Provide the [x, y] coordinate of the cell's center where the given text is located.  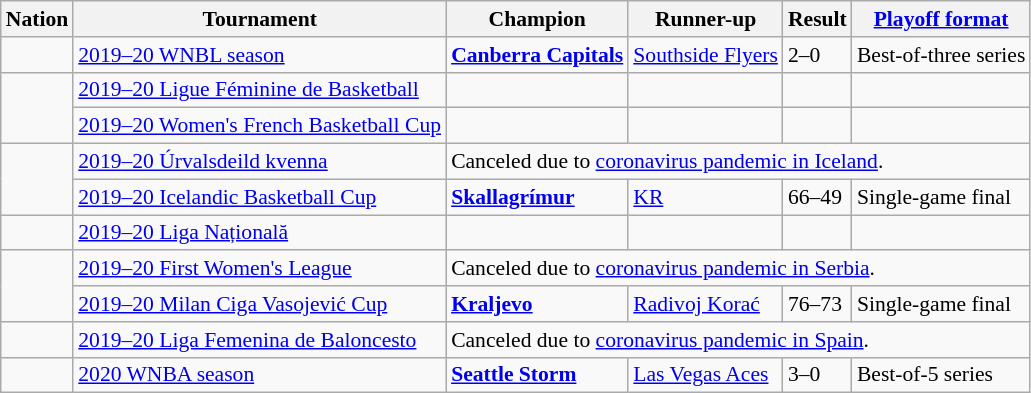
Runner-up [706, 19]
Tournament [260, 19]
2–0 [818, 55]
Canberra Capitals [537, 55]
Southside Flyers [706, 55]
2020 WNBA season [260, 375]
2019–20 Milan Ciga Vasojević Cup [260, 304]
Las Vegas Aces [706, 375]
2019–20 Women's French Basketball Cup [260, 126]
Canceled due to coronavirus pandemic in Serbia. [738, 269]
2019–20 Ligue Féminine de Basketball [260, 90]
Best-of-three series [942, 55]
2019–20 Úrvalsdeild kvenna [260, 162]
Champion [537, 19]
Seattle Storm [537, 375]
2019–20 First Women's League [260, 269]
Canceled due to coronavirus pandemic in Iceland. [738, 162]
2019–20 Liga Femenina de Baloncesto [260, 340]
Playoff format [942, 19]
66–49 [818, 197]
KR [706, 197]
Best-of-5 series [942, 375]
Nation [37, 19]
Skallagrímur [537, 197]
76–73 [818, 304]
Kraljevo [537, 304]
Radivoj Korać [706, 304]
2019–20 Icelandic Basketball Cup [260, 197]
3–0 [818, 375]
2019–20 WNBL season [260, 55]
Canceled due to coronavirus pandemic in Spain. [738, 340]
Result [818, 19]
2019–20 Liga Națională [260, 233]
